Locate the cell with the specified text and output its (x, y) center coordinate. 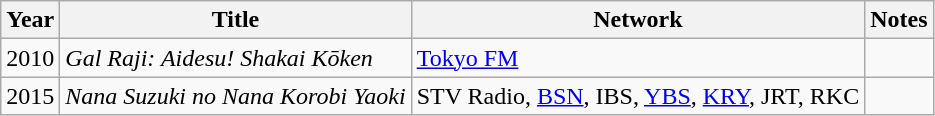
STV Radio, BSN, IBS, YBS, KRY, JRT, RKC (638, 96)
Title (236, 20)
Nana Suzuki no Nana Korobi Yaoki (236, 96)
Year (30, 20)
2015 (30, 96)
Network (638, 20)
Tokyo FM (638, 58)
Notes (899, 20)
Gal Raji: Aidesu! Shakai Kōken (236, 58)
2010 (30, 58)
